Pinpoint the cell where the given text exists, returning its [X, Y] midpoint coordinate. 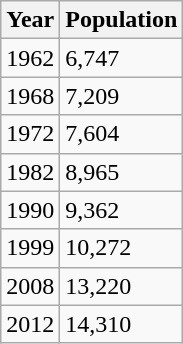
10,272 [122, 248]
6,747 [122, 58]
Population [122, 20]
2008 [30, 286]
Year [30, 20]
7,209 [122, 96]
1962 [30, 58]
8,965 [122, 172]
1999 [30, 248]
7,604 [122, 134]
13,220 [122, 286]
1972 [30, 134]
2012 [30, 324]
1968 [30, 96]
14,310 [122, 324]
1990 [30, 210]
1982 [30, 172]
9,362 [122, 210]
